Determine the [X, Y] coordinate at the center of the cell enclosing the given text.  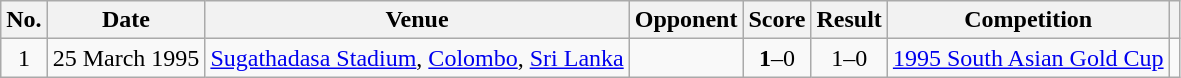
1 [24, 58]
1995 South Asian Gold Cup [1028, 58]
Venue [417, 20]
Date [126, 20]
25 March 1995 [126, 58]
Opponent [686, 20]
Sugathadasa Stadium, Colombo, Sri Lanka [417, 58]
No. [24, 20]
Score [777, 20]
Competition [1028, 20]
Result [849, 20]
